Pinpoint the cell where the given text exists, returning its [x, y] midpoint coordinate. 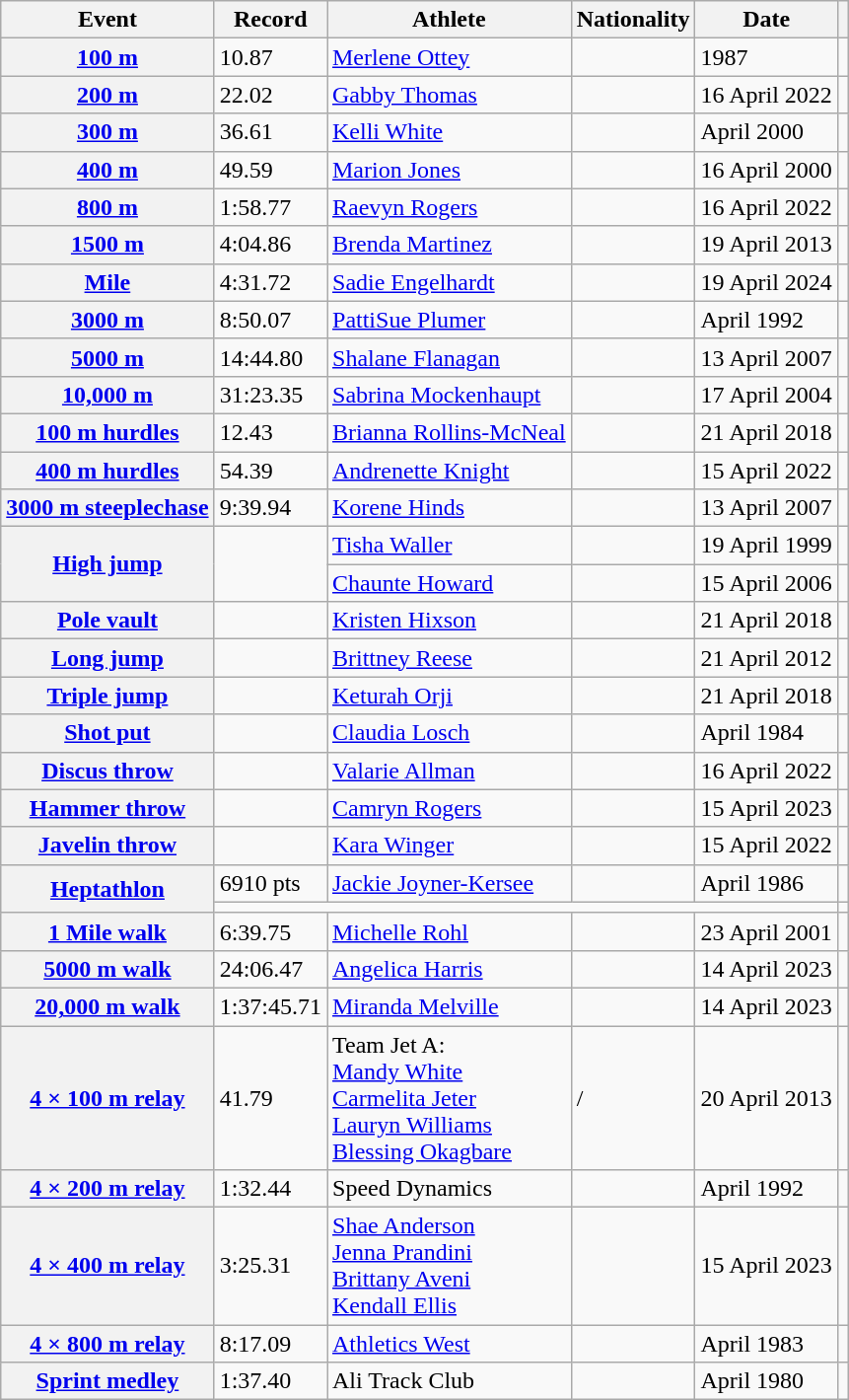
Ali Track Club [450, 1381]
10.87 [270, 57]
Merlene Ottey [450, 57]
6:39.75 [270, 931]
21 April 2012 [766, 658]
22.02 [270, 95]
Sabrina Mockenhaupt [450, 395]
Brenda Martinez [450, 245]
Kristen Hixson [450, 621]
54.39 [270, 471]
Long jump [107, 658]
17 April 2004 [766, 395]
19 April 2024 [766, 282]
Jackie Joyner-Kersee [450, 883]
Kelli White [450, 132]
1500 m [107, 245]
Athletics West [450, 1344]
5000 m walk [107, 969]
Brittney Reese [450, 658]
Sprint medley [107, 1381]
Gabby Thomas [450, 95]
800 m [107, 207]
10,000 m [107, 395]
3000 m steeplechase [107, 508]
Shae AndersonJenna PrandiniBrittany AveniKendall Ellis [450, 1267]
300 m [107, 132]
Miranda Melville [450, 1006]
19 April 1999 [766, 546]
36.61 [270, 132]
Michelle Rohl [450, 931]
April 2000 [766, 132]
Chaunte Howard [450, 583]
24:06.47 [270, 969]
Raevyn Rogers [450, 207]
20,000 m walk [107, 1006]
1987 [766, 57]
Claudia Losch [450, 733]
19 April 2013 [766, 245]
8:50.07 [270, 320]
High jump [107, 564]
Mile [107, 282]
Triple jump [107, 696]
Camryn Rogers [450, 808]
Kara Winger [450, 846]
Pole vault [107, 621]
Record [270, 20]
Angelica Harris [450, 969]
Keturah Orji [450, 696]
49.59 [270, 170]
April 1984 [766, 733]
16 April 2000 [766, 170]
3000 m [107, 320]
4 × 800 m relay [107, 1344]
Athlete [450, 20]
4:31.72 [270, 282]
1:32.44 [270, 1189]
100 m hurdles [107, 432]
23 April 2001 [766, 931]
Shot put [107, 733]
4 × 200 m relay [107, 1189]
400 m hurdles [107, 471]
Heptathlon [107, 888]
200 m [107, 95]
12.43 [270, 432]
PattiSue Plumer [450, 320]
6910 pts [270, 883]
4 × 400 m relay [107, 1267]
Brianna Rollins-McNeal [450, 432]
14:44.80 [270, 357]
April 1983 [766, 1344]
9:39.94 [270, 508]
Team Jet A:Mandy WhiteCarmelita JeterLauryn WilliamsBlessing Okagbare [450, 1098]
Javelin throw [107, 846]
5000 m [107, 357]
April 1980 [766, 1381]
April 1986 [766, 883]
Nationality [633, 20]
Andrenette Knight [450, 471]
4 × 100 m relay [107, 1098]
400 m [107, 170]
8:17.09 [270, 1344]
Valarie Allman [450, 771]
Sadie Engelhardt [450, 282]
1:37.40 [270, 1381]
Shalane Flanagan [450, 357]
1 Mile walk [107, 931]
3:25.31 [270, 1267]
Discus throw [107, 771]
/ [633, 1098]
Event [107, 20]
100 m [107, 57]
Marion Jones [450, 170]
Speed Dynamics [450, 1189]
Hammer throw [107, 808]
31:23.35 [270, 395]
Date [766, 20]
15 April 2006 [766, 583]
1:37:45.71 [270, 1006]
Tisha Waller [450, 546]
Korene Hinds [450, 508]
1:58.77 [270, 207]
20 April 2013 [766, 1098]
41.79 [270, 1098]
4:04.86 [270, 245]
